For the text-containing cell, return its midpoint in [X, Y] coordinate format. 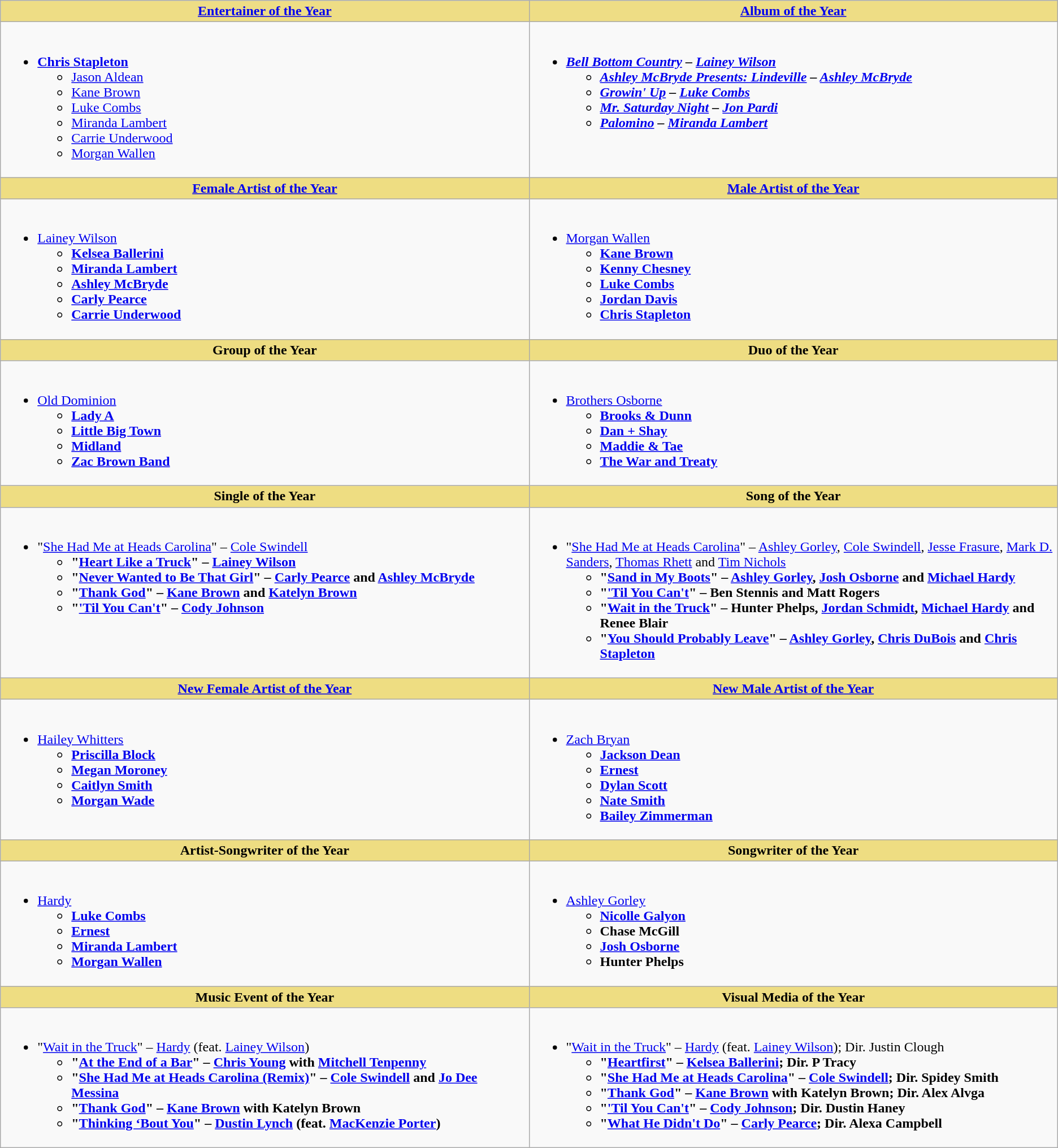
Album of the Year [793, 11]
Old DominionLady ALittle Big TownMidlandZac Brown Band [264, 423]
Song of the Year [793, 496]
Group of the Year [264, 350]
HardyLuke CombsErnestMiranda LambertMorgan Wallen [264, 924]
Music Event of the Year [264, 997]
New Female Artist of the Year [264, 688]
Duo of the Year [793, 350]
Hailey WhittersPriscilla BlockMegan MoroneyCaitlyn SmithMorgan Wade [264, 769]
Brothers OsborneBrooks & DunnDan + ShayMaddie & TaeThe War and Treaty [793, 423]
Morgan WallenKane BrownKenny ChesneyLuke CombsJordan DavisChris Stapleton [793, 269]
Artist-Songwriter of the Year [264, 850]
Female Artist of the Year [264, 188]
Visual Media of the Year [793, 997]
Male Artist of the Year [793, 188]
Single of the Year [264, 496]
Entertainer of the Year [264, 11]
Lainey WilsonKelsea BalleriniMiranda LambertAshley McBrydeCarly PearceCarrie Underwood [264, 269]
Ashley GorleyNicolle GalyonChase McGillJosh OsborneHunter Phelps [793, 924]
New Male Artist of the Year [793, 688]
Zach BryanJackson DeanErnestDylan ScottNate SmithBailey Zimmerman [793, 769]
Chris StapletonJason AldeanKane BrownLuke CombsMiranda LambertCarrie UnderwoodMorgan Wallen [264, 99]
Songwriter of the Year [793, 850]
